Identify which cell holds the provided text, then report its (X, Y) central coordinate. 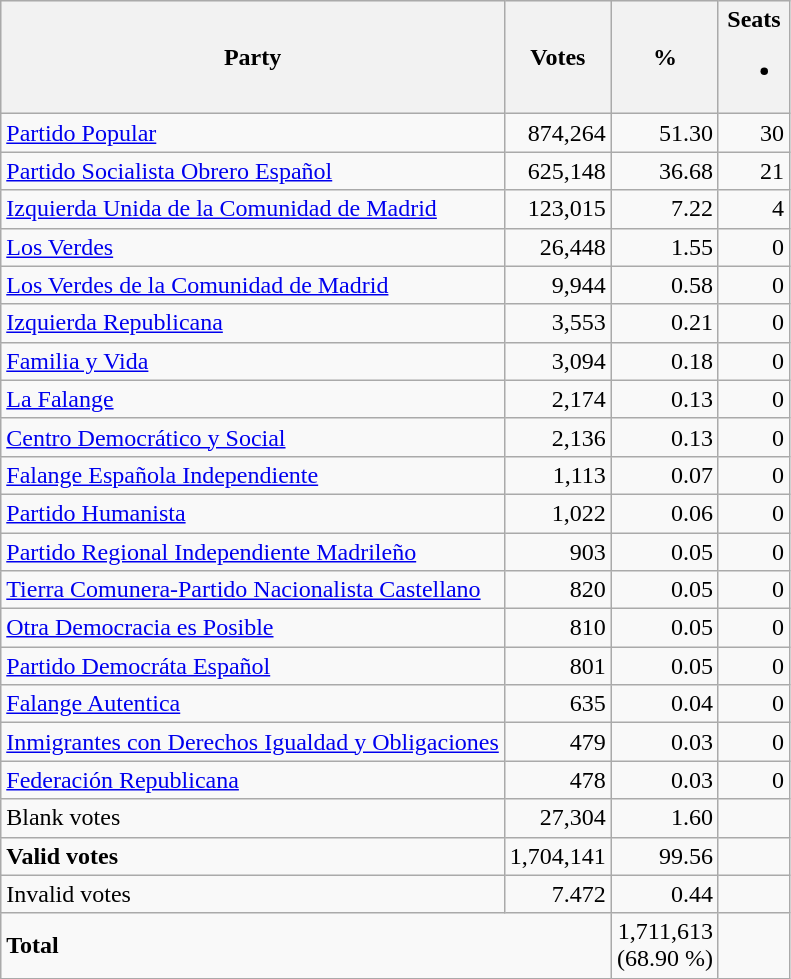
Party (253, 58)
874,264 (558, 133)
1.55 (664, 247)
0.21 (664, 323)
Izquierda Unida de la Comunidad de Madrid (253, 209)
123,015 (558, 209)
479 (558, 742)
% (664, 58)
Votes (558, 58)
Partido Socialista Obrero Español (253, 171)
0.07 (664, 475)
Seats (754, 58)
Total (306, 946)
Falange Española Independiente (253, 475)
635 (558, 704)
478 (558, 780)
51.30 (664, 133)
0.18 (664, 361)
0.06 (664, 513)
Inmigrantes con Derechos Igualdad y Obligaciones (253, 742)
21 (754, 171)
Centro Democrático y Social (253, 437)
36.68 (664, 171)
1,704,141 (558, 856)
0.58 (664, 285)
7.472 (558, 894)
801 (558, 666)
Falange Autentica (253, 704)
3,553 (558, 323)
Izquierda Republicana (253, 323)
903 (558, 551)
7.22 (664, 209)
4 (754, 209)
Invalid votes (253, 894)
Otra Democracia es Posible (253, 628)
820 (558, 590)
Partido Popular (253, 133)
1,022 (558, 513)
Partido Humanista (253, 513)
Federación Republicana (253, 780)
Partido Democráta Español (253, 666)
Tierra Comunera-Partido Nacionalista Castellano (253, 590)
0.44 (664, 894)
810 (558, 628)
2,136 (558, 437)
0.04 (664, 704)
Los Verdes (253, 247)
1.60 (664, 818)
2,174 (558, 399)
99.56 (664, 856)
9,944 (558, 285)
Blank votes (253, 818)
625,148 (558, 171)
3,094 (558, 361)
Los Verdes de la Comunidad de Madrid (253, 285)
Partido Regional Independiente Madrileño (253, 551)
Valid votes (253, 856)
Familia y Vida (253, 361)
30 (754, 133)
27,304 (558, 818)
1,113 (558, 475)
26,448 (558, 247)
La Falange (253, 399)
1,711,613(68.90 %) (664, 946)
